Output the (x, y) coordinate of the center of the cell containing the given text.  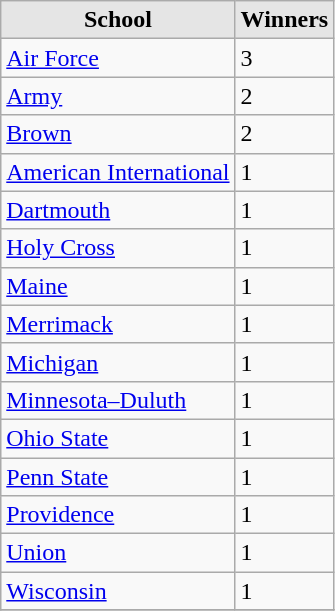
Brown (118, 134)
3 (284, 58)
Minnesota–Duluth (118, 400)
Winners (284, 20)
Penn State (118, 477)
Ohio State (118, 438)
School (118, 20)
Wisconsin (118, 591)
Dartmouth (118, 210)
Merrimack (118, 324)
Army (118, 96)
Michigan (118, 362)
American International (118, 172)
Air Force (118, 58)
Holy Cross (118, 248)
Union (118, 553)
Maine (118, 286)
Providence (118, 515)
